Locate the cell with the specified text and output its (X, Y) center coordinate. 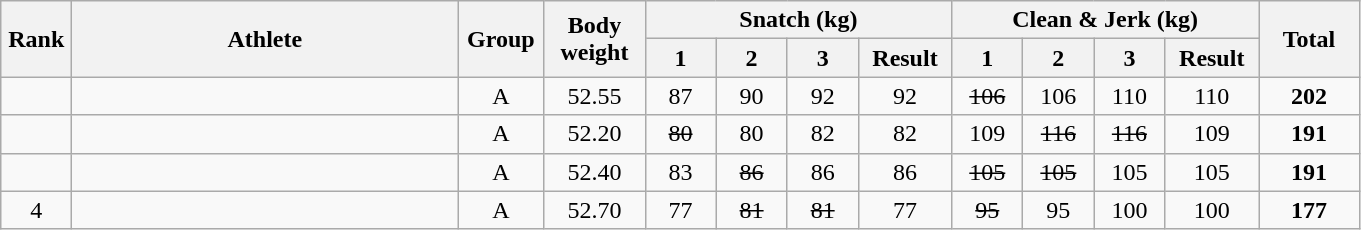
Group (501, 39)
52.55 (594, 96)
52.40 (594, 172)
87 (680, 96)
Clean & Jerk (kg) (1106, 20)
52.20 (594, 134)
83 (680, 172)
Body weight (594, 39)
Rank (36, 39)
4 (36, 210)
177 (1308, 210)
Snatch (kg) (798, 20)
202 (1308, 96)
Athlete (265, 39)
52.70 (594, 210)
Total (1308, 39)
90 (752, 96)
